Pinpoint the cell where the given text exists, returning its [X, Y] midpoint coordinate. 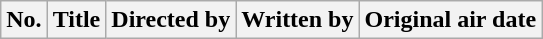
Title [76, 20]
Directed by [171, 20]
No. [24, 20]
Original air date [450, 20]
Written by [298, 20]
